Return (X, Y) of the center of cell containing provided text 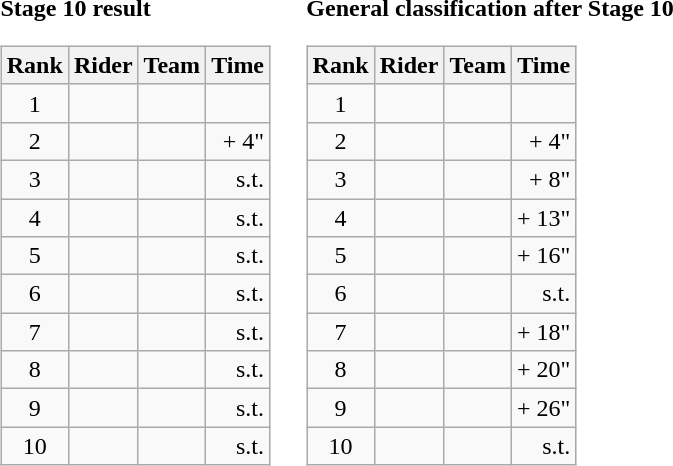
+ 26" (543, 408)
+ 16" (543, 256)
+ 20" (543, 370)
+ 13" (543, 217)
+ 8" (543, 179)
+ 18" (543, 332)
